Capture the cell that displays the provided text and extract its [X, Y] central coordinate. 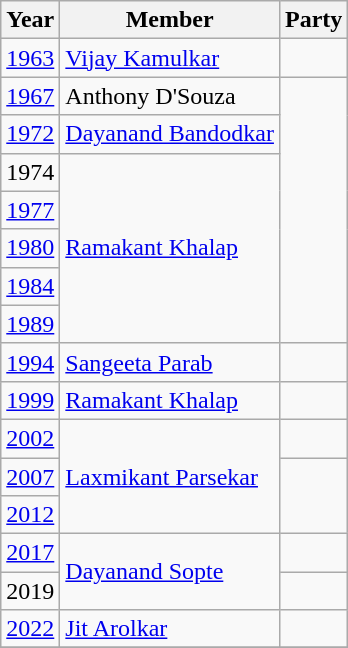
1989 [30, 324]
2019 [30, 591]
Dayanand Bandodkar [170, 134]
Jit Arolkar [170, 629]
Anthony D'Souza [170, 96]
1972 [30, 134]
Vijay Kamulkar [170, 58]
1980 [30, 248]
1977 [30, 210]
2012 [30, 515]
Sangeeta Parab [170, 362]
1999 [30, 400]
Member [170, 20]
1994 [30, 362]
2022 [30, 629]
Year [30, 20]
2007 [30, 477]
1974 [30, 172]
2002 [30, 438]
2017 [30, 553]
Dayanand Sopte [170, 572]
1967 [30, 96]
1984 [30, 286]
1963 [30, 58]
Party [313, 20]
Laxmikant Parsekar [170, 476]
